Scan for the cell matching the given text and deliver its (X, Y) coordinate at center. 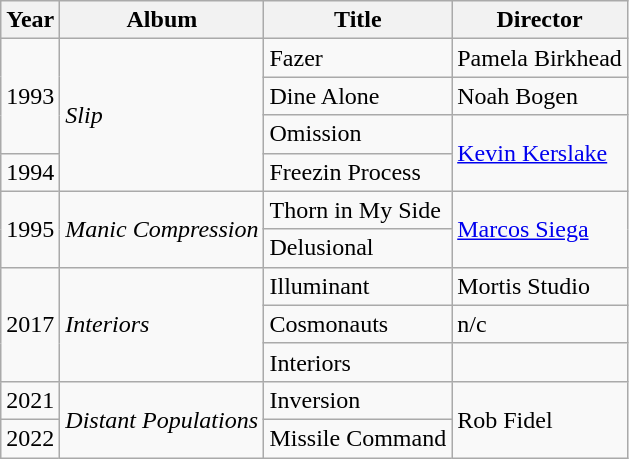
Slip (162, 115)
n/c (540, 324)
Cosmonauts (358, 324)
2017 (30, 324)
Illuminant (358, 286)
Fazer (358, 58)
Thorn in My Side (358, 210)
Dine Alone (358, 96)
Kevin Kerslake (540, 153)
Inversion (358, 400)
1993 (30, 96)
2021 (30, 400)
Album (162, 20)
1995 (30, 229)
2022 (30, 438)
Distant Populations (162, 419)
Pamela Birkhead (540, 58)
Noah Bogen (540, 96)
Freezin Process (358, 172)
Missile Command (358, 438)
Director (540, 20)
Omission (358, 134)
1994 (30, 172)
Marcos Siega (540, 229)
Title (358, 20)
Year (30, 20)
Rob Fidel (540, 419)
Delusional (358, 248)
Manic Compression (162, 229)
Mortis Studio (540, 286)
